Return (x, y) of the center of cell containing provided text 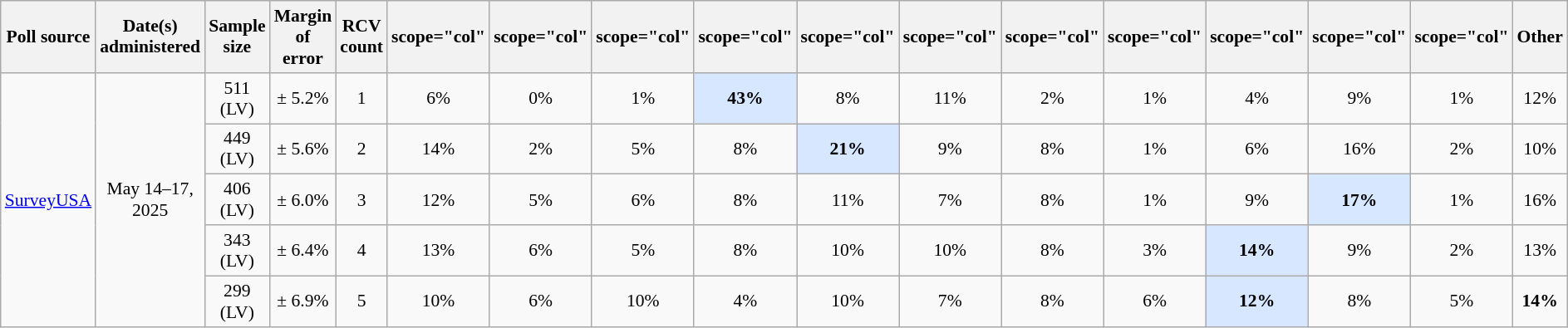
511 (LV) (237, 98)
3 (361, 199)
Poll source (48, 37)
449 (LV) (237, 149)
43% (745, 98)
Date(s)administered (150, 37)
Samplesize (237, 37)
4 (361, 251)
0% (540, 98)
5 (361, 301)
± 6.0% (303, 199)
Marginof error (303, 37)
3% (1155, 251)
343 (LV) (237, 251)
21% (848, 149)
299 (LV) (237, 301)
Other (1541, 37)
RCVcount (361, 37)
± 6.9% (303, 301)
± 5.2% (303, 98)
± 6.4% (303, 251)
SurveyUSA (48, 200)
406 (LV) (237, 199)
May 14–17, 2025 (150, 200)
17% (1359, 199)
± 5.6% (303, 149)
1 (361, 98)
2 (361, 149)
